Provide the [X, Y] coordinate of the cell's center where the given text is located.  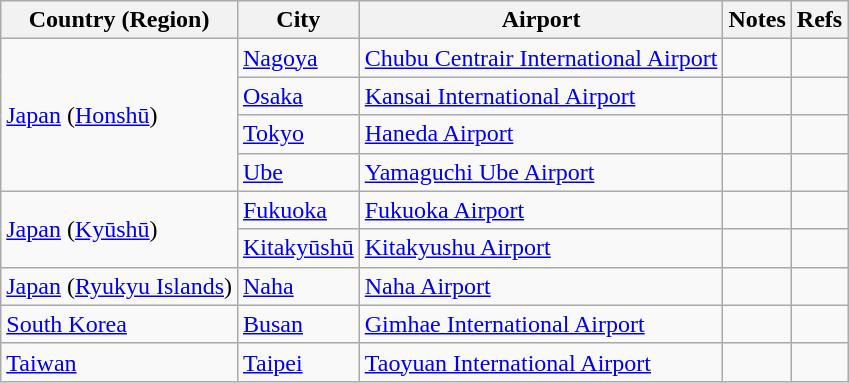
Notes [757, 20]
Naha [298, 286]
Airport [541, 20]
Kitakyushu Airport [541, 248]
Fukuoka Airport [541, 210]
Naha Airport [541, 286]
Haneda Airport [541, 134]
Japan (Ryukyu Islands) [120, 286]
Ube [298, 172]
Yamaguchi Ube Airport [541, 172]
Taipei [298, 362]
Japan (Kyūshū) [120, 229]
Busan [298, 324]
Fukuoka [298, 210]
South Korea [120, 324]
Tokyo [298, 134]
Japan (Honshū) [120, 115]
Taiwan [120, 362]
Gimhae International Airport [541, 324]
Kansai International Airport [541, 96]
Refs [819, 20]
Chubu Centrair International Airport [541, 58]
Osaka [298, 96]
Country (Region) [120, 20]
Nagoya [298, 58]
Taoyuan International Airport [541, 362]
Kitakyūshū [298, 248]
City [298, 20]
